Extract the (x, y) coordinate from the center of the cell holding the provided text.  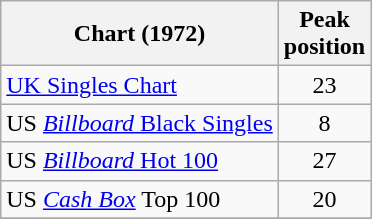
US Billboard Black Singles (140, 123)
20 (324, 199)
Peakposition (324, 34)
23 (324, 85)
8 (324, 123)
Chart (1972) (140, 34)
UK Singles Chart (140, 85)
US Cash Box Top 100 (140, 199)
US Billboard Hot 100 (140, 161)
27 (324, 161)
